Locate the cell with the specified text and output its (x, y) center coordinate. 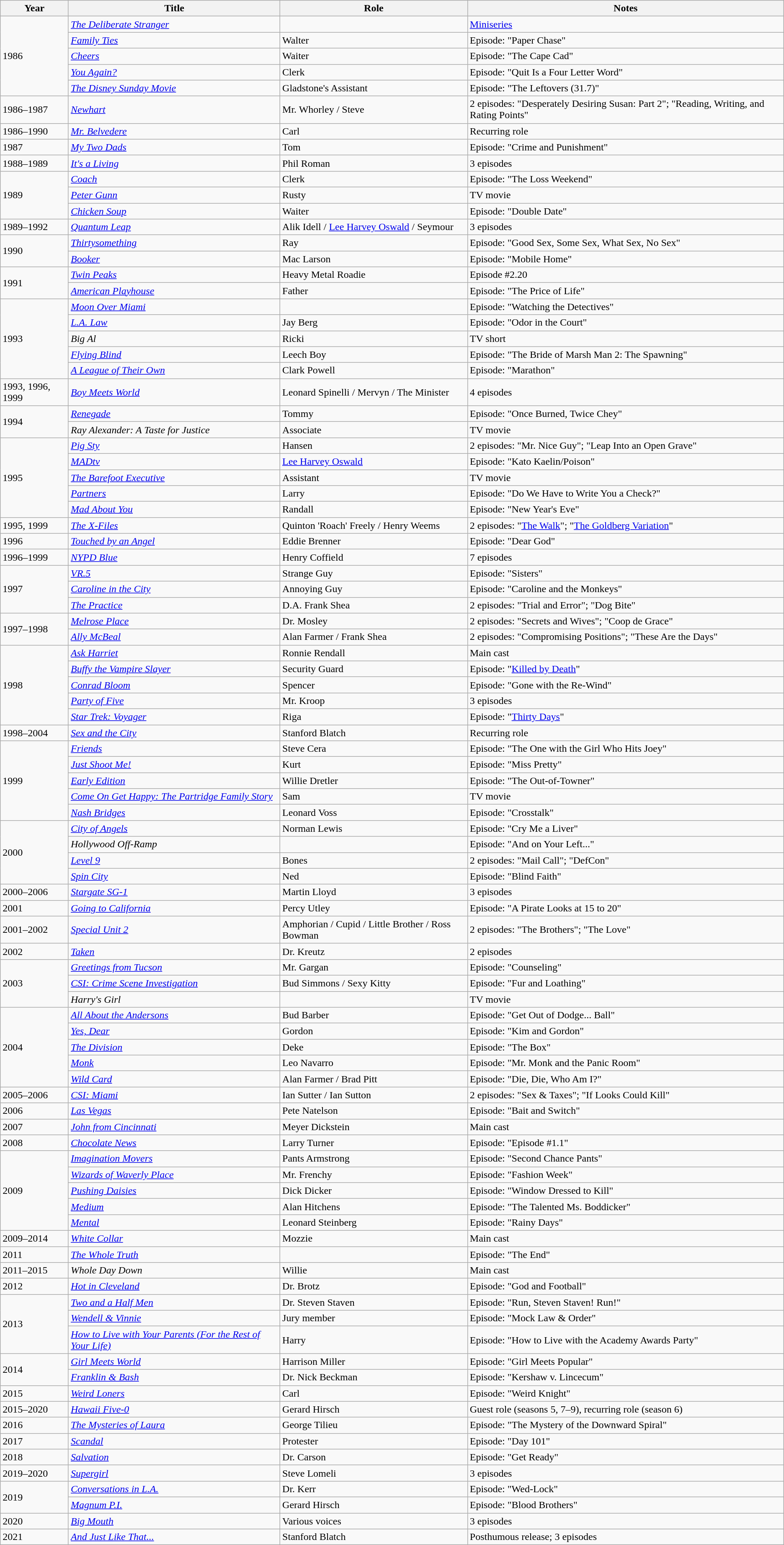
Episode: "The End" (626, 1254)
Come On Get Happy: The Partridge Family Story (174, 797)
Episode: "Die, Die, Who Am I?" (626, 1079)
Title (174, 8)
Medium (174, 1206)
2004 (34, 1047)
Flying Blind (174, 355)
Alan Farmer / Frank Shea (374, 637)
Episode: "Bait and Switch" (626, 1111)
Episode: "Blind Faith" (626, 876)
Episode: "Crosstalk" (626, 813)
Lee Harvey Oswald (374, 461)
Norman Lewis (374, 828)
Star Trek: Voyager (174, 717)
Quinton 'Roach' Freely / Henry Weems (374, 525)
Scandal (174, 1441)
Gordon (374, 1031)
Walter (374, 40)
Episode: "Blood Brothers" (626, 1505)
2 episodes: "Desperately Desiring Susan: Part 2"; "Reading, Writing, and Rating Points" (626, 110)
1998 (34, 685)
D.A. Frank Shea (374, 605)
Dr. Brotz (374, 1286)
Leonard Spinelli / Mervyn / The Minister (374, 392)
Just Shoot Me! (174, 765)
Special Unit 2 (174, 929)
Security Guard (374, 669)
Episode: "Marathon" (626, 370)
Episode: "New Year's Eve" (626, 510)
Tom (374, 147)
2015–2020 (34, 1409)
Wild Card (174, 1079)
2015 (34, 1393)
Episode: "The One with the Girl Who Hits Joey" (626, 749)
2 episodes: "Secrets and Wives"; "Coop de Grace" (626, 621)
Episode: "Killed by Death" (626, 669)
Episode: "Day 101" (626, 1441)
All About the Andersons (174, 1015)
Mac Larson (374, 259)
Booker (174, 259)
Yes, Dear (174, 1031)
L.A. Law (174, 323)
Dr. Mosley (374, 621)
Nash Bridges (174, 813)
Episode: "Good Sex, Some Sex, What Sex, No Sex" (626, 243)
Leonard Steinberg (374, 1222)
Chocolate News (174, 1143)
Coach (174, 179)
Episode: "Counseling" (626, 967)
Mental (174, 1222)
2013 (34, 1324)
And Just Like That... (174, 1537)
2 episodes: "Trial and Error"; "Dog Bite" (626, 605)
It's a Living (174, 163)
2 episodes: "The Brothers"; "The Love" (626, 929)
Conversations in L.A. (174, 1489)
1998–2004 (34, 733)
2003 (34, 983)
Episode: "The Talented Ms. Boddicker" (626, 1206)
Boy Meets World (174, 392)
Episode: "Odor in the Court" (626, 323)
Alan Farmer / Brad Pitt (374, 1079)
Role (374, 8)
Episode: "Get Ready" (626, 1457)
CSI: Miami (174, 1095)
Salvation (174, 1457)
Magnum P.I. (174, 1505)
Episode: "Thirty Days" (626, 717)
Episode: "Gone with the Re-Wind" (626, 685)
George Tilieu (374, 1425)
7 episodes (626, 557)
2007 (34, 1127)
My Two Dads (174, 147)
Steve Lomeli (374, 1473)
2 episodes: "Mr. Nice Guy"; "Leap Into an Open Grave" (626, 445)
1994 (34, 422)
Dick Dicker (374, 1190)
Alik Idell / Lee Harvey Oswald / Seymour (374, 227)
2009–2014 (34, 1238)
Pants Armstrong (374, 1159)
Episode: "Rainy Days" (626, 1222)
Pushing Daisies (174, 1190)
2011 (34, 1254)
1987 (34, 147)
Father (374, 291)
The Whole Truth (174, 1254)
Moon Over Miami (174, 307)
Two and a Half Men (174, 1302)
Episode: "Paper Chase" (626, 40)
Sex and the City (174, 733)
2011–2015 (34, 1271)
2009 (34, 1190)
Episode: "Fur and Loathing" (626, 983)
Year (34, 8)
A League of Their Own (174, 370)
The X-Files (174, 525)
Amphorian / Cupid / Little Brother / Ross Bowman (374, 929)
2 episodes: "Mail Call"; "DefCon" (626, 860)
Riga (374, 717)
You Again? (174, 72)
Newhart (174, 110)
Friends (174, 749)
Quantum Leap (174, 227)
Dr. Kreutz (374, 951)
Hot in Cleveland (174, 1286)
2017 (34, 1441)
Bones (374, 860)
1996 (34, 541)
Mad About You (174, 510)
Episode: "Mr. Monk and the Panic Room" (626, 1063)
Assistant (374, 477)
1988–1989 (34, 163)
1989 (34, 195)
1997–1998 (34, 629)
Episode: "Second Chance Pants" (626, 1159)
Dr. Carson (374, 1457)
Ned (374, 876)
Meyer Dickstein (374, 1127)
Tommy (374, 414)
1986–1990 (34, 131)
Episode: "Wed-Lock" (626, 1489)
2005–2006 (34, 1095)
Episode: "The Out-of-Towner" (626, 781)
Stargate SG-1 (174, 892)
2008 (34, 1143)
Episode: "Sisters" (626, 573)
Leech Boy (374, 355)
Larry Turner (374, 1143)
Spencer (374, 685)
Alan Hitchens (374, 1206)
Associate (374, 430)
Hawaii Five-0 (174, 1409)
Episode: "Do We Have to Write You a Check?" (626, 494)
Wizards of Waverly Place (174, 1175)
Ronnie Rendall (374, 653)
Imagination Movers (174, 1159)
MADtv (174, 461)
The Practice (174, 605)
2021 (34, 1537)
White Collar (174, 1238)
Episode: "Caroline and the Monkeys" (626, 589)
Level 9 (174, 860)
The Mysteries of Laura (174, 1425)
Hansen (374, 445)
The Disney Sunday Movie (174, 88)
Bud Barber (374, 1015)
Twin Peaks (174, 275)
Wendell & Vinnie (174, 1318)
Episode: "Miss Pretty" (626, 765)
2018 (34, 1457)
Pete Natelson (374, 1111)
Episode: "And on Your Left..." (626, 844)
Percy Utley (374, 908)
2020 (34, 1521)
Ian Sutter / Ian Sutton (374, 1095)
Eddie Brenner (374, 541)
Episode: "Mobile Home" (626, 259)
John from Cincinnati (174, 1127)
Girl Meets World (174, 1361)
Bud Simmons / Sexy Kitty (374, 983)
Ray Alexander: A Taste for Justice (174, 430)
1995, 1999 (34, 525)
Franklin & Bash (174, 1377)
Peter Gunn (174, 195)
Willie Dretler (374, 781)
2006 (34, 1111)
Mr. Gargan (374, 967)
Going to California (174, 908)
2016 (34, 1425)
Leo Navarro (374, 1063)
Touched by an Angel (174, 541)
Episode: "The Mystery of the Downward Spiral" (626, 1425)
Episode: "Window Dressed to Kill" (626, 1190)
Episode: "Double Date" (626, 211)
1991 (34, 283)
Ray (374, 243)
Episode: "Get Out of Dodge... Ball" (626, 1015)
Gladstone's Assistant (374, 88)
Henry Coffield (374, 557)
Leonard Voss (374, 813)
2 episodes: "Compromising Positions"; "These Are the Days" (626, 637)
Deke (374, 1047)
The Deliberate Stranger (174, 24)
1997 (34, 589)
Party of Five (174, 701)
2001–2002 (34, 929)
2019 (34, 1497)
Steve Cera (374, 749)
1995 (34, 477)
Rusty (374, 195)
Sam (374, 797)
Dr. Steven Staven (374, 1302)
Ricki (374, 339)
1986–1987 (34, 110)
Supergirl (174, 1473)
CSI: Crime Scene Investigation (174, 983)
Martin Lloyd (374, 892)
1989–1992 (34, 227)
Chicken Soup (174, 211)
Pig Sty (174, 445)
Harrison Miller (374, 1361)
Episode: "The Cape Cad" (626, 56)
Episode: "Cry Me a Liver" (626, 828)
2000 (34, 852)
Episode: "Kershaw v. Lincecum" (626, 1377)
Episode: "Episode #1.1" (626, 1143)
Harry's Girl (174, 999)
Episode: "The Leftovers (31.7)" (626, 88)
1993 (34, 339)
Episode: "Kim and Gordon" (626, 1031)
Family Ties (174, 40)
Mr. Whorley / Steve (374, 110)
Hollywood Off-Ramp (174, 844)
Episode: "Mock Law & Order" (626, 1318)
Episode: "The Loss Weekend" (626, 179)
Willie (374, 1271)
Las Vegas (174, 1111)
1986 (34, 56)
Episode: "Quit Is a Four Letter Word" (626, 72)
Episode: "Dear God" (626, 541)
Protester (374, 1441)
2001 (34, 908)
2000–2006 (34, 892)
Caroline in the City (174, 589)
2019–2020 (34, 1473)
NYPD Blue (174, 557)
Greetings from Tucson (174, 967)
Harry (374, 1340)
VR.5 (174, 573)
Clark Powell (374, 370)
Weird Loners (174, 1393)
Conrad Bloom (174, 685)
Phil Roman (374, 163)
Taken (174, 951)
The Barefoot Executive (174, 477)
Ally McBeal (174, 637)
Melrose Place (174, 621)
Episode: "Once Burned, Twice Chey" (626, 414)
Episode: "Weird Knight" (626, 1393)
Ask Harriet (174, 653)
Episode: "The Price of Life" (626, 291)
Mr. Kroop (374, 701)
Mr. Frenchy (374, 1175)
Kurt (374, 765)
Partners (174, 494)
Guest role (seasons 5, 7–9), recurring role (season 6) (626, 1409)
Early Edition (174, 781)
The Division (174, 1047)
Buffy the Vampire Slayer (174, 669)
Thirtysomething (174, 243)
2 episodes (626, 951)
Randall (374, 510)
Dr. Nick Beckman (374, 1377)
Posthumous release; 3 episodes (626, 1537)
Episode: "The Box" (626, 1047)
TV short (626, 339)
Mozzie (374, 1238)
Jury member (374, 1318)
Episode: "Watching the Detectives" (626, 307)
How to Live with Your Parents (For the Rest of Your Life) (174, 1340)
Big Mouth (174, 1521)
Episode: "The Bride of Marsh Man 2: The Spawning" (626, 355)
Episode: "Fashion Week" (626, 1175)
Episode: "Run, Steven Staven! Run!" (626, 1302)
Cheers (174, 56)
Episode: "Crime and Punishment" (626, 147)
Larry (374, 494)
Miniseries (626, 24)
1990 (34, 251)
Big Al (174, 339)
4 episodes (626, 392)
Spin City (174, 876)
Episode: "Girl Meets Popular" (626, 1361)
Various voices (374, 1521)
1999 (34, 781)
Notes (626, 8)
Episode: "God and Football" (626, 1286)
Jay Berg (374, 323)
Episode: "A Pirate Looks at 15 to 20" (626, 908)
1993, 1996, 1999 (34, 392)
Renegade (174, 414)
2012 (34, 1286)
Mr. Belvedere (174, 131)
Episode: "Kato Kaelin/Poison" (626, 461)
2 episodes: "The Walk"; "The Goldberg Variation" (626, 525)
City of Angels (174, 828)
Whole Day Down (174, 1271)
Dr. Kerr (374, 1489)
Episode #2.20 (626, 275)
Episode: "How to Live with the Academy Awards Party" (626, 1340)
2002 (34, 951)
Monk (174, 1063)
Annoying Guy (374, 589)
2 episodes: "Sex & Taxes"; "If Looks Could Kill" (626, 1095)
Heavy Metal Roadie (374, 275)
2014 (34, 1369)
1996–1999 (34, 557)
American Playhouse (174, 291)
Strange Guy (374, 573)
